Provide the [x, y] coordinate of the cell's center where the given text is located.  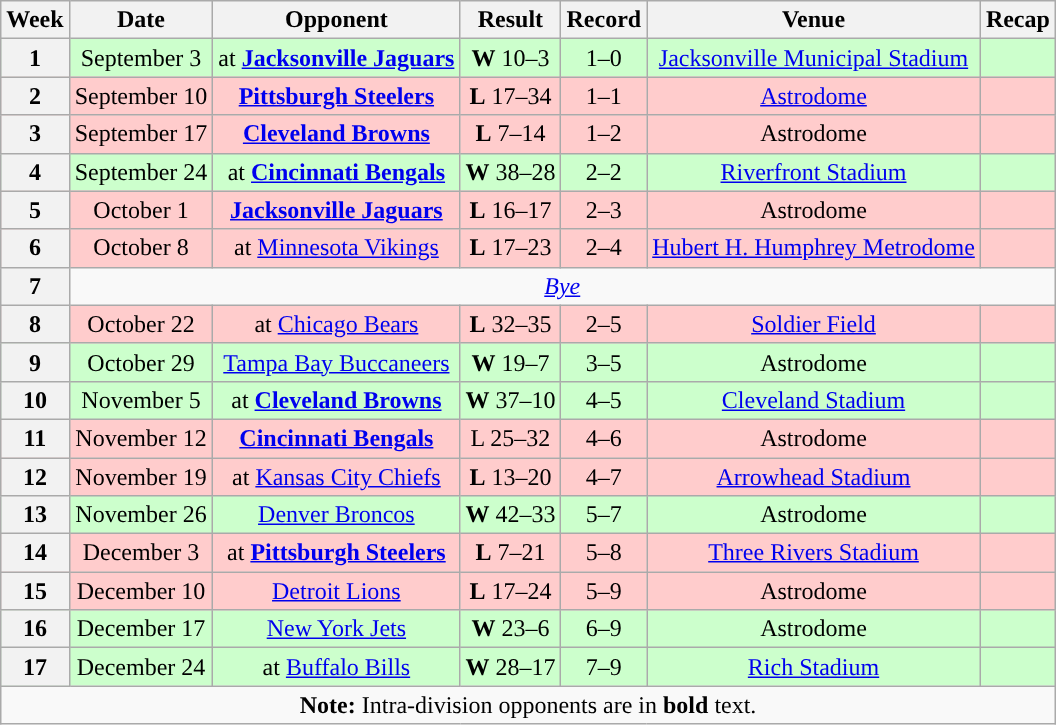
November 12 [141, 438]
Jacksonville Municipal Stadium [814, 58]
at Chicago Bears [336, 324]
Denver Broncos [336, 515]
Jacksonville Jaguars [336, 210]
4–7 [604, 477]
W 10–3 [510, 58]
Date [141, 20]
5–7 [604, 515]
L 17–34 [510, 96]
October 22 [141, 324]
16 [35, 629]
at Cincinnati Bengals [336, 172]
at Pittsburgh Steelers [336, 553]
Note: Intra-division opponents are in bold text. [528, 705]
L 16–17 [510, 210]
1–1 [604, 96]
2–4 [604, 248]
13 [35, 515]
November 5 [141, 400]
8 [35, 324]
12 [35, 477]
New York Jets [336, 629]
at Minnesota Vikings [336, 248]
Tampa Bay Buccaneers [336, 362]
2 [35, 96]
W 19–7 [510, 362]
W 23–6 [510, 629]
1 [35, 58]
December 10 [141, 591]
at Cleveland Browns [336, 400]
W 38–28 [510, 172]
2–5 [604, 324]
5 [35, 210]
9 [35, 362]
5–9 [604, 591]
14 [35, 553]
December 3 [141, 553]
L 17–23 [510, 248]
Recap [1018, 20]
Arrowhead Stadium [814, 477]
October 1 [141, 210]
at Kansas City Chiefs [336, 477]
October 8 [141, 248]
2–3 [604, 210]
Bye [562, 286]
15 [35, 591]
Rich Stadium [814, 667]
7–9 [604, 667]
Hubert H. Humphrey Metrodome [814, 248]
1–2 [604, 134]
5–8 [604, 553]
Venue [814, 20]
11 [35, 438]
4 [35, 172]
Riverfront Stadium [814, 172]
Result [510, 20]
September 3 [141, 58]
6–9 [604, 629]
December 24 [141, 667]
17 [35, 667]
September 24 [141, 172]
4–5 [604, 400]
Cleveland Stadium [814, 400]
3 [35, 134]
Three Rivers Stadium [814, 553]
6 [35, 248]
W 28–17 [510, 667]
September 10 [141, 96]
November 19 [141, 477]
Cincinnati Bengals [336, 438]
Opponent [336, 20]
3–5 [604, 362]
L 7–14 [510, 134]
10 [35, 400]
September 17 [141, 134]
2–2 [604, 172]
L 25–32 [510, 438]
L 17–24 [510, 591]
L 32–35 [510, 324]
4–6 [604, 438]
L 13–20 [510, 477]
W 37–10 [510, 400]
November 26 [141, 515]
Cleveland Browns [336, 134]
7 [35, 286]
at Jacksonville Jaguars [336, 58]
October 29 [141, 362]
W 42–33 [510, 515]
December 17 [141, 629]
Pittsburgh Steelers [336, 96]
Record [604, 20]
L 7–21 [510, 553]
at Buffalo Bills [336, 667]
Week [35, 20]
Soldier Field [814, 324]
1–0 [604, 58]
Detroit Lions [336, 591]
